Pinpoint the cell where the given text exists, returning its [x, y] midpoint coordinate. 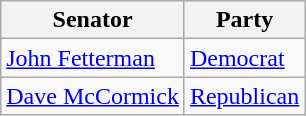
Senator [93, 20]
Democrat [244, 58]
Party [244, 20]
Dave McCormick [93, 96]
John Fetterman [93, 58]
Republican [244, 96]
